Scan for the cell matching the given text and deliver its (X, Y) coordinate at center. 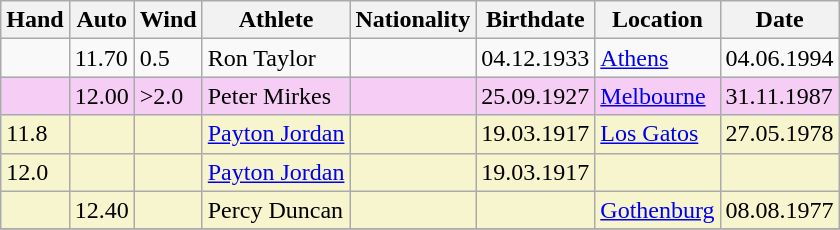
11.8 (35, 134)
Auto (102, 20)
Athens (658, 58)
12.0 (35, 172)
Melbourne (658, 96)
Wind (168, 20)
Ron Taylor (276, 58)
11.70 (102, 58)
Percy Duncan (276, 210)
04.06.1994 (780, 58)
Hand (35, 20)
31.11.1987 (780, 96)
Peter Mirkes (276, 96)
Birthdate (536, 20)
Athlete (276, 20)
Gothenburg (658, 210)
08.08.1977 (780, 210)
27.05.1978 (780, 134)
Nationality (413, 20)
25.09.1927 (536, 96)
12.00 (102, 96)
Date (780, 20)
Location (658, 20)
0.5 (168, 58)
04.12.1933 (536, 58)
Los Gatos (658, 134)
>2.0 (168, 96)
12.40 (102, 210)
